Pinpoint the cell where the given text exists, returning its [X, Y] midpoint coordinate. 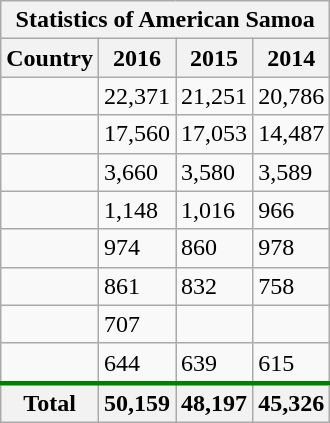
50,159 [136, 403]
3,660 [136, 172]
832 [214, 286]
17,560 [136, 134]
Total [50, 403]
Country [50, 58]
861 [136, 286]
644 [136, 363]
978 [292, 248]
21,251 [214, 96]
2014 [292, 58]
17,053 [214, 134]
14,487 [292, 134]
1,148 [136, 210]
45,326 [292, 403]
3,580 [214, 172]
974 [136, 248]
860 [214, 248]
2015 [214, 58]
2016 [136, 58]
1,016 [214, 210]
615 [292, 363]
966 [292, 210]
Statistics of American Samoa [166, 20]
48,197 [214, 403]
707 [136, 324]
758 [292, 286]
639 [214, 363]
3,589 [292, 172]
20,786 [292, 96]
22,371 [136, 96]
